Find where the given text appears and provide that cell's center as (x, y) coordinate. 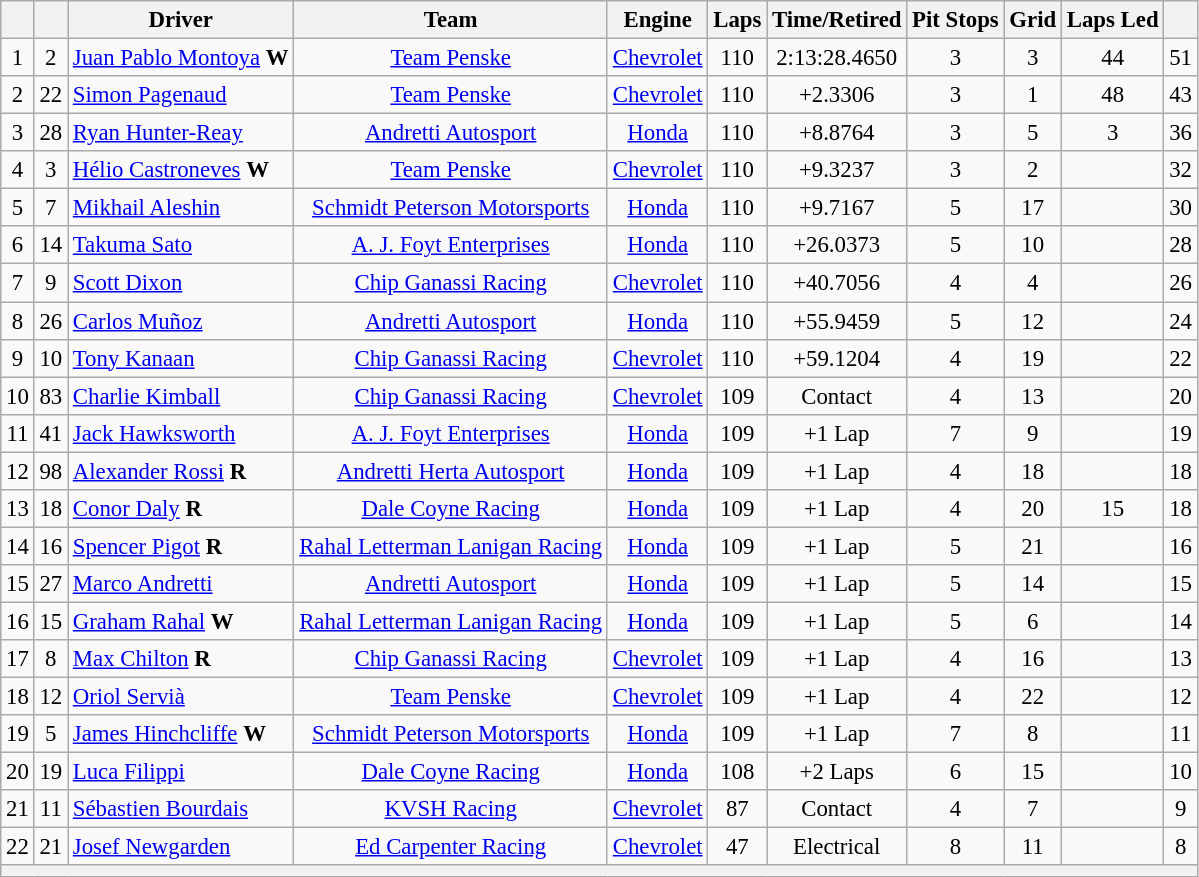
Pit Stops (956, 20)
+40.7056 (837, 283)
+9.3237 (837, 170)
KVSH Racing (451, 809)
2:13:28.4650 (837, 58)
44 (1112, 58)
Alexander Rossi R (181, 471)
Charlie Kimball (181, 396)
Laps (738, 20)
27 (50, 584)
Mikhail Aleshin (181, 208)
32 (1180, 170)
Andretti Herta Autosport (451, 471)
Laps Led (1112, 20)
43 (1180, 95)
Spencer Pigot R (181, 546)
Max Chilton R (181, 659)
108 (738, 772)
36 (1180, 133)
Team (451, 20)
83 (50, 396)
Scott Dixon (181, 283)
Hélio Castroneves W (181, 170)
Sébastien Bourdais (181, 809)
Grid (1032, 20)
47 (738, 847)
48 (1112, 95)
Tony Kanaan (181, 358)
41 (50, 433)
+26.0373 (837, 245)
+2.3306 (837, 95)
Carlos Muñoz (181, 321)
+8.8764 (837, 133)
+55.9459 (837, 321)
Marco Andretti (181, 584)
Luca Filippi (181, 772)
Ryan Hunter-Reay (181, 133)
Engine (657, 20)
James Hinchcliffe W (181, 734)
Jack Hawksworth (181, 433)
30 (1180, 208)
24 (1180, 321)
Simon Pagenaud (181, 95)
Josef Newgarden (181, 847)
Graham Rahal W (181, 621)
Driver (181, 20)
Time/Retired (837, 20)
51 (1180, 58)
+9.7167 (837, 208)
Oriol Servià (181, 697)
Juan Pablo Montoya W (181, 58)
98 (50, 471)
Electrical (837, 847)
+59.1204 (837, 358)
Ed Carpenter Racing (451, 847)
+2 Laps (837, 772)
Conor Daly R (181, 509)
87 (738, 809)
Takuma Sato (181, 245)
